Find where the given text appears and provide that cell's center as [X, Y] coordinate. 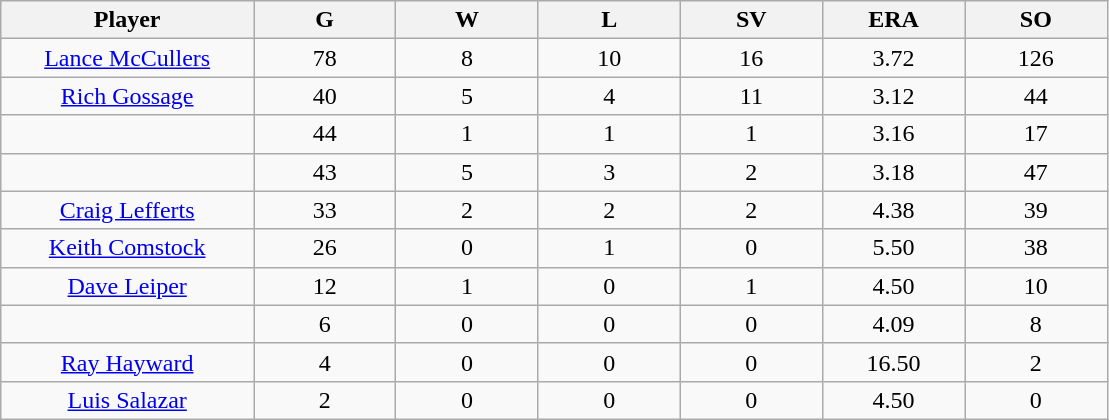
11 [751, 96]
43 [325, 172]
3 [609, 172]
SO [1036, 20]
Luis Salazar [128, 400]
16.50 [893, 362]
38 [1036, 248]
Player [128, 20]
W [467, 20]
39 [1036, 210]
3.72 [893, 58]
3.16 [893, 134]
Lance McCullers [128, 58]
5.50 [893, 248]
Craig Lefferts [128, 210]
Rich Gossage [128, 96]
ERA [893, 20]
4.38 [893, 210]
L [609, 20]
17 [1036, 134]
G [325, 20]
16 [751, 58]
Dave Leiper [128, 286]
26 [325, 248]
3.12 [893, 96]
40 [325, 96]
47 [1036, 172]
12 [325, 286]
Ray Hayward [128, 362]
Keith Comstock [128, 248]
33 [325, 210]
78 [325, 58]
126 [1036, 58]
6 [325, 324]
3.18 [893, 172]
SV [751, 20]
4.09 [893, 324]
